Pinpoint the cell where the given text exists, returning its [X, Y] midpoint coordinate. 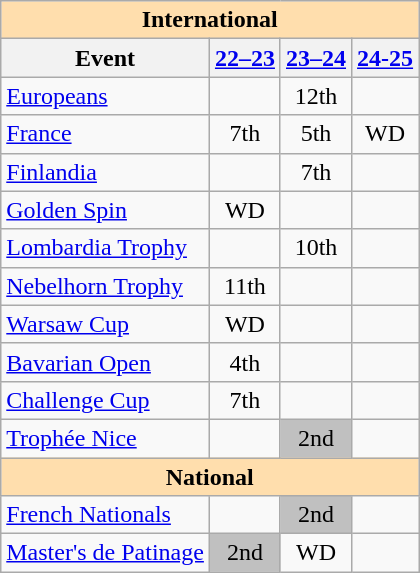
National [210, 477]
Event [106, 58]
Warsaw Cup [106, 324]
Finlandia [106, 172]
Europeans [106, 96]
12th [316, 96]
24-25 [386, 58]
Trophée Nice [106, 438]
International [210, 20]
22–23 [244, 58]
Lombardia Trophy [106, 248]
11th [244, 286]
4th [244, 362]
Golden Spin [106, 210]
5th [316, 134]
Nebelhorn Trophy [106, 286]
Challenge Cup [106, 400]
Bavarian Open [106, 362]
French Nationals [106, 515]
Master's de Patinage [106, 553]
23–24 [316, 58]
10th [316, 248]
France [106, 134]
